Extract the (X, Y) coordinate from the center of the cell holding the provided text.  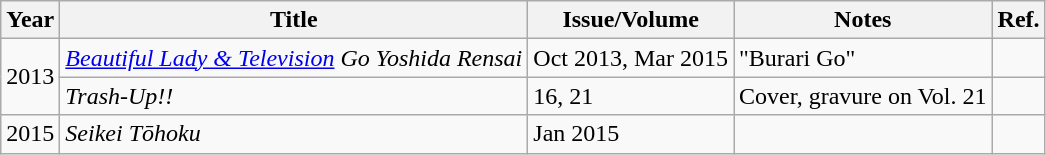
Notes (864, 20)
Trash-Up!! (294, 96)
Issue/Volume (631, 20)
"Burari Go" (864, 58)
Oct 2013, Mar 2015 (631, 58)
Beautiful Lady & Television Go Yoshida Rensai (294, 58)
2015 (30, 134)
2013 (30, 77)
Title (294, 20)
Seikei Tōhoku (294, 134)
Ref. (1018, 20)
16, 21 (631, 96)
Year (30, 20)
Cover, gravure on Vol. 21 (864, 96)
Jan 2015 (631, 134)
